From the cell containing the given text, extract its center point as (X, Y) coordinate. 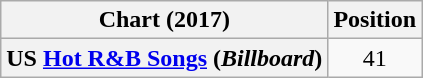
Chart (2017) (164, 20)
41 (375, 58)
US Hot R&B Songs (Billboard) (164, 58)
Position (375, 20)
